Search for the cell housing the specified text and yield its (X, Y) center coordinate. 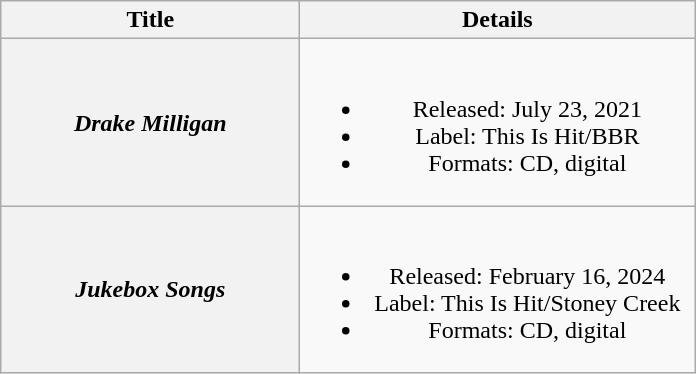
Released: July 23, 2021Label: This Is Hit/BBRFormats: CD, digital (498, 122)
Jukebox Songs (150, 290)
Title (150, 20)
Details (498, 20)
Drake Milligan (150, 122)
Released: February 16, 2024Label: This Is Hit/Stoney CreekFormats: CD, digital (498, 290)
